Extract the (x, y) coordinate from the center of the cell holding the provided text.  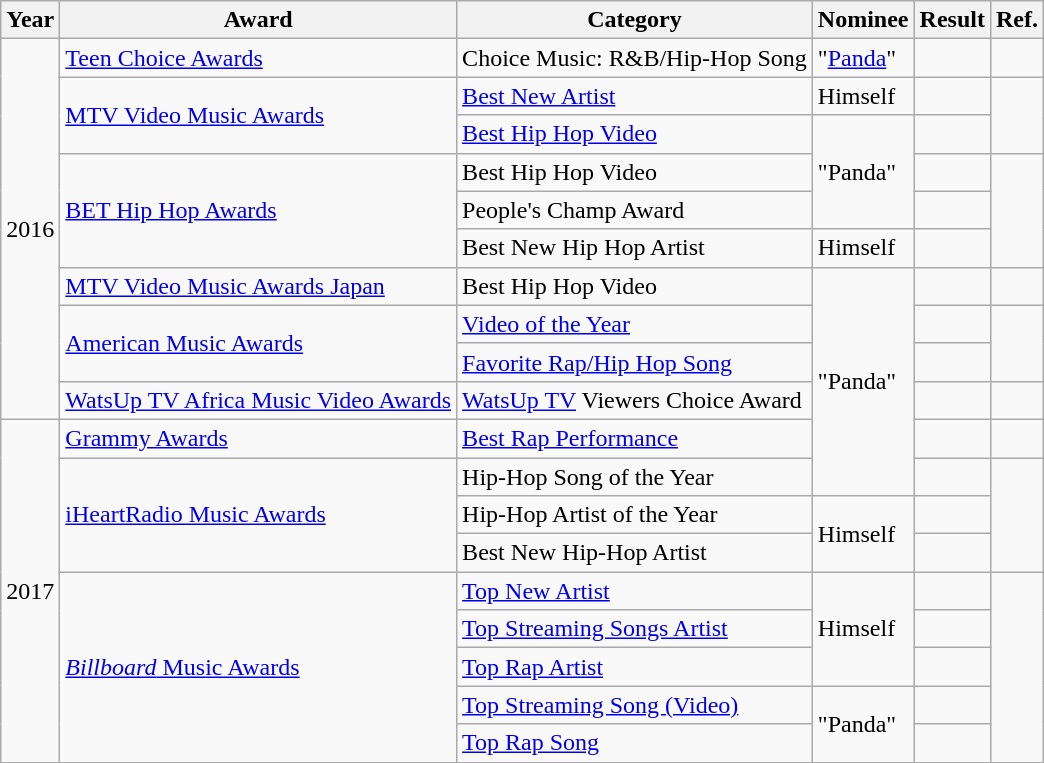
People's Champ Award (635, 210)
2016 (30, 230)
Top Rap Song (635, 743)
Ref. (1016, 20)
Hip-Hop Song of the Year (635, 477)
Favorite Rap/Hip Hop Song (635, 362)
Video of the Year (635, 324)
WatsUp TV Viewers Choice Award (635, 400)
Nominee (863, 20)
Top Streaming Songs Artist (635, 629)
Top New Artist (635, 591)
iHeartRadio Music Awards (258, 515)
Year (30, 20)
Best New Hip-Hop Artist (635, 553)
Teen Choice Awards (258, 58)
BET Hip Hop Awards (258, 210)
Result (952, 20)
Best New Hip Hop Artist (635, 248)
Top Rap Artist (635, 667)
American Music Awards (258, 343)
MTV Video Music Awards (258, 115)
Award (258, 20)
Best New Artist (635, 96)
Grammy Awards (258, 438)
Category (635, 20)
MTV Video Music Awards Japan (258, 286)
WatsUp TV Africa Music Video Awards (258, 400)
Best Rap Performance (635, 438)
Billboard Music Awards (258, 667)
Top Streaming Song (Video) (635, 705)
2017 (30, 590)
Choice Music: R&B/Hip-Hop Song (635, 58)
Hip-Hop Artist of the Year (635, 515)
